From the cell containing the given text, extract its center point as [X, Y] coordinate. 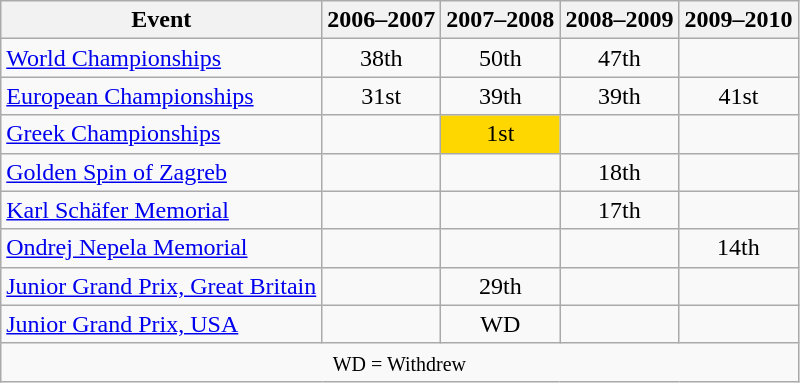
Junior Grand Prix, USA [162, 324]
2006–2007 [382, 20]
47th [620, 58]
31st [382, 96]
1st [500, 134]
Ondrej Nepela Memorial [162, 248]
2008–2009 [620, 20]
38th [382, 58]
14th [738, 248]
18th [620, 172]
Event [162, 20]
Junior Grand Prix, Great Britain [162, 286]
2009–2010 [738, 20]
WD [500, 324]
Greek Championships [162, 134]
17th [620, 210]
Golden Spin of Zagreb [162, 172]
Karl Schäfer Memorial [162, 210]
World Championships [162, 58]
2007–2008 [500, 20]
29th [500, 286]
50th [500, 58]
41st [738, 96]
European Championships [162, 96]
WD = Withdrew [400, 362]
